Pinpoint the cell where the given text exists, returning its [X, Y] midpoint coordinate. 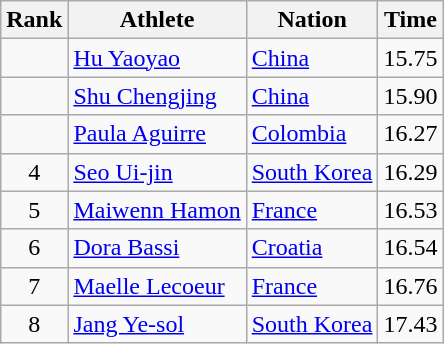
16.54 [410, 248]
Time [410, 20]
4 [34, 172]
Shu Chengjing [157, 96]
16.27 [410, 134]
Paula Aguirre [157, 134]
Croatia [312, 248]
Maiwenn Hamon [157, 210]
Maelle Lecoeur [157, 286]
Jang Ye-sol [157, 324]
Nation [312, 20]
7 [34, 286]
15.90 [410, 96]
Colombia [312, 134]
17.43 [410, 324]
15.75 [410, 58]
16.29 [410, 172]
Athlete [157, 20]
5 [34, 210]
Hu Yaoyao [157, 58]
16.53 [410, 210]
Rank [34, 20]
Dora Bassi [157, 248]
8 [34, 324]
16.76 [410, 286]
6 [34, 248]
Seo Ui-jin [157, 172]
